Return the (X, Y) coordinate for the center point of the cell that contains the specified text.  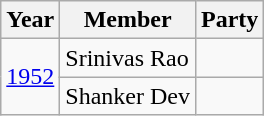
Year (30, 20)
1952 (30, 77)
Party (230, 20)
Srinivas Rao (128, 58)
Shanker Dev (128, 96)
Member (128, 20)
